Determine the (X, Y) coordinate at the center of the cell enclosing the given text.  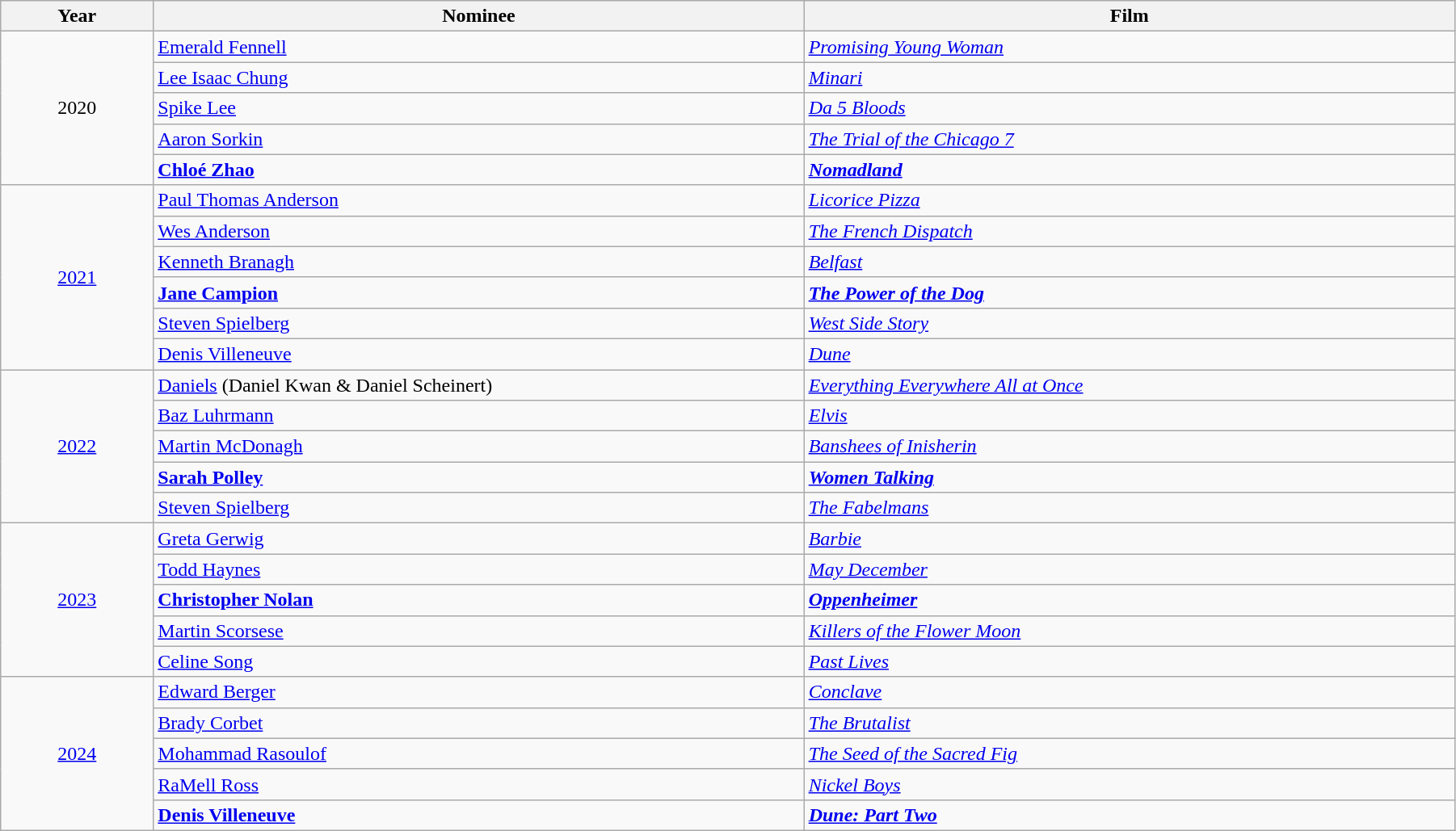
Nickel Boys (1130, 784)
Oppenheimer (1130, 600)
Dune: Part Two (1130, 815)
Emerald Fennell (478, 47)
Chloé Zhao (478, 170)
The Fabelmans (1130, 508)
Celine Song (478, 661)
Todd Haynes (478, 569)
Brady Corbet (478, 723)
Promising Young Woman (1130, 47)
2020 (78, 108)
West Side Story (1130, 323)
2023 (78, 600)
Past Lives (1130, 661)
Women Talking (1130, 477)
Nomadland (1130, 170)
Da 5 Bloods (1130, 108)
Paul Thomas Anderson (478, 200)
Baz Luhrmann (478, 416)
Edward Berger (478, 692)
Year (78, 16)
2021 (78, 277)
Martin Scorsese (478, 631)
Christopher Nolan (478, 600)
Barbie (1130, 539)
Conclave (1130, 692)
Belfast (1130, 262)
Kenneth Branagh (478, 262)
Sarah Polley (478, 477)
May December (1130, 569)
Killers of the Flower Moon (1130, 631)
Minari (1130, 78)
RaMell Ross (478, 784)
The Trial of the Chicago 7 (1130, 139)
The Power of the Dog (1130, 292)
Jane Campion (478, 292)
Wes Anderson (478, 231)
2024 (78, 753)
Greta Gerwig (478, 539)
Lee Isaac Chung (478, 78)
Mohammad Rasoulof (478, 753)
Film (1130, 16)
The French Dispatch (1130, 231)
The Brutalist (1130, 723)
Aaron Sorkin (478, 139)
Banshees of Inisherin (1130, 447)
Licorice Pizza (1130, 200)
Everything Everywhere All at Once (1130, 385)
Nominee (478, 16)
Dune (1130, 354)
2022 (78, 447)
Elvis (1130, 416)
The Seed of the Sacred Fig (1130, 753)
Spike Lee (478, 108)
Martin McDonagh (478, 447)
Daniels (Daniel Kwan & Daniel Scheinert) (478, 385)
